Extract the (x, y) coordinate from the center of the cell holding the provided text.  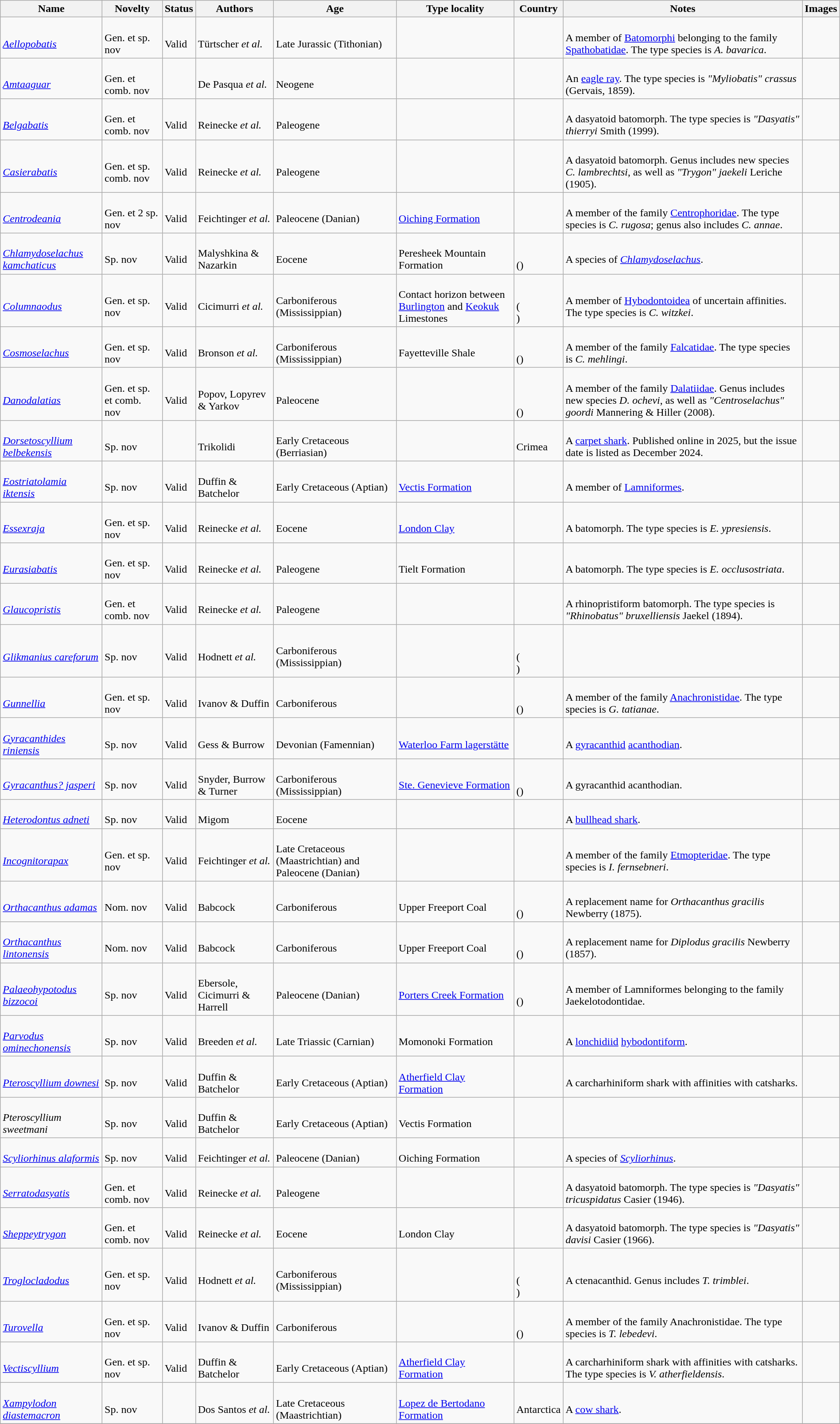
Amtaaguar (51, 78)
A member of Lamniformes belonging to the family Jaekelotodontidae. (683, 989)
Fayetteville Shale (455, 347)
A dasyatoid batomorph. The type species is "Dasyatis" thierryi Smith (1999). (683, 119)
Gess & Burrow (234, 738)
Palaeohypotodus bizzocoi (51, 989)
Gyracanthides riniensis (51, 738)
A bullhead shark. (683, 814)
Türtscher et al. (234, 38)
Crimea (539, 441)
Aellopobatis (51, 38)
A member of the family Centrophoridae. The type species is C. rugosa; genus also includes C. annae. (683, 213)
Sheppeytrygon (51, 1228)
Popov, Lopyrev & Yarkov (234, 394)
Waterloo Farm lagerstätte (455, 738)
Vectiscyllium (51, 1362)
Authors (234, 9)
A carcharhiniform shark with affinities with catsharks. (683, 1077)
Centrodeania (51, 213)
Paleocene (335, 394)
Heterodontus adneti (51, 814)
Serratodasyatis (51, 1187)
Images (821, 9)
A cow shark. (683, 1403)
Trikolidi (234, 441)
Dos Santos et al. (234, 1403)
A replacement name for Diplodus gracilis Newberry (1857). (683, 942)
A carpet shark. Published online in 2025, but the issue date is listed as December 2024. (683, 441)
Gen. et sp. comb. nov (132, 166)
Status (179, 9)
Pteroscyllium sweetmani (51, 1117)
Chlamydoselachus kamchaticus (51, 254)
Neogene (335, 78)
Migom (234, 814)
Late Cretaceous (Maastrichtian) (335, 1403)
Antarctica (539, 1403)
Glaucopristis (51, 604)
Early Cretaceous (Berriasian) (335, 441)
A member of the family Anachronistidae. The type species is G. tatianae. (683, 698)
Glikmanius careforum (51, 651)
Gyracanthus? jasperi (51, 779)
Contact horizon between Burlington and Keokuk Limestones (455, 300)
Xampylodon diastemacron (51, 1403)
Peresheek Mountain Formation (455, 254)
A member of the family Falcatidae. The type species is C. mehlingi. (683, 347)
Lopez de Bertodano Formation (455, 1403)
Orthacanthus adamas (51, 901)
De Pasqua et al. (234, 78)
A batomorph. The type species is E. occlusostriata. (683, 563)
Danodalatias (51, 394)
A rhinopristiform batomorph. The type species is "Rhinobatus" bruxelliensis Jaekel (1894). (683, 604)
A species of Scyliorhinus. (683, 1152)
A dasyatoid batomorph. Genus includes new species C. lambrechtsi, as well as "Trygon" jaekeli Leriche (1905). (683, 166)
A replacement name for Orthacanthus gracilis Newberry (1875). (683, 901)
Devonian (Famennian) (335, 738)
Ebersole, Cicimurri & Harrell (234, 989)
Cicimurri et al. (234, 300)
Turovella (51, 1322)
Name (51, 9)
Momonoki Formation (455, 1036)
Malyshkina & Nazarkin (234, 254)
A lonchidiid hybodontiform. (683, 1036)
Eurasiabatis (51, 563)
Cosmoselachus (51, 347)
Age (335, 9)
A member of the family Dalatiidae. Genus includes new species D. ochevi, as well as "Centroselachus" goordi Mannering & Hiller (2008). (683, 394)
A dasyatoid batomorph. The type species is "Dasyatis" tricuspidatus Casier (1946). (683, 1187)
Ste. Genevieve Formation (455, 779)
Gen. et sp. et comb. nov (132, 394)
Snyder, Burrow & Turner (234, 779)
Porters Creek Formation (455, 989)
Columnaodus (51, 300)
Parvodus ominechonensis (51, 1036)
A ctenacanthid. Genus includes T. trimblei. (683, 1275)
Scyliorhinus alaformis (51, 1152)
Casierabatis (51, 166)
A species of Chlamydoselachus. (683, 254)
Tielt Formation (455, 563)
Late Jurassic (Tithonian) (335, 38)
Incognitorapax (51, 854)
Late Cretaceous (Maastrichtian) and Paleocene (Danian) (335, 854)
A carcharhiniform shark with affinities with catsharks. The type species is V. atherfieldensis. (683, 1362)
Troglocladodus (51, 1275)
A member of Batomorphi belonging to the family Spathobatidae. The type species is A. bavarica. (683, 38)
Late Triassic (Carnian) (335, 1036)
Orthacanthus lintonensis (51, 942)
Country (539, 9)
A member of Hybodontoidea of uncertain affinities. The type species is C. witzkei. (683, 300)
Dorsetoscyllium belbekensis (51, 441)
A member of the family Anachronistidae. The type species is T. lebedevi. (683, 1322)
Gen. et 2 sp. nov (132, 213)
Gunnellia (51, 698)
Pteroscyllium downesi (51, 1077)
A member of Lamniformes. (683, 481)
A batomorph. The type species is E. ypresiensis. (683, 522)
A member of the family Etmopteridae. The type species is I. fernsebneri. (683, 854)
A dasyatoid batomorph. The type species is "Dasyatis" davisi Casier (1966). (683, 1228)
An eagle ray. The type species is "Myliobatis" crassus (Gervais, 1859). (683, 78)
Eostriatolamia iktensis (51, 481)
Belgabatis (51, 119)
Notes (683, 9)
Breeden et al. (234, 1036)
Novelty (132, 9)
Type locality (455, 9)
Essexraja (51, 522)
Bronson et al. (234, 347)
